Scan for the cell matching the given text and deliver its (X, Y) coordinate at center. 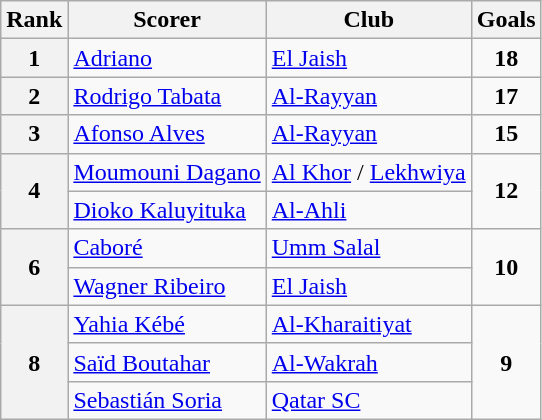
4 (34, 191)
Al Khor / Lekhwiya (368, 172)
Al-Wakrah (368, 362)
Dioko Kaluyituka (167, 210)
15 (506, 134)
9 (506, 362)
Sebastián Soria (167, 400)
Moumouni Dagano (167, 172)
Saïd Boutahar (167, 362)
2 (34, 96)
Qatar SC (368, 400)
Rodrigo Tabata (167, 96)
Scorer (167, 20)
Wagner Ribeiro (167, 286)
Caboré (167, 248)
Club (368, 20)
12 (506, 191)
Al-Ahli (368, 210)
6 (34, 267)
Afonso Alves (167, 134)
17 (506, 96)
10 (506, 267)
Rank (34, 20)
Yahia Kébé (167, 324)
Umm Salal (368, 248)
3 (34, 134)
8 (34, 362)
Al-Kharaitiyat (368, 324)
18 (506, 58)
Adriano (167, 58)
1 (34, 58)
Goals (506, 20)
